From the cell containing the given text, extract its center point as (X, Y) coordinate. 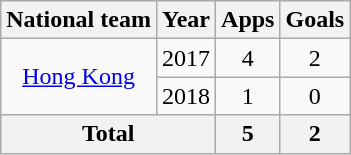
Goals (315, 20)
Hong Kong (79, 77)
5 (248, 134)
4 (248, 58)
Apps (248, 20)
2018 (186, 96)
Year (186, 20)
Total (108, 134)
National team (79, 20)
0 (315, 96)
2017 (186, 58)
1 (248, 96)
